Capture the cell that displays the provided text and extract its [X, Y] central coordinate. 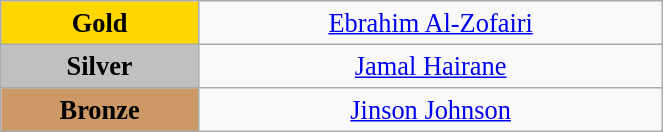
Jinson Johnson [430, 109]
Jamal Hairane [430, 66]
Silver [100, 66]
Bronze [100, 109]
Gold [100, 22]
Ebrahim Al-Zofairi [430, 22]
